Pinpoint the cell where the given text exists, returning its (X, Y) midpoint coordinate. 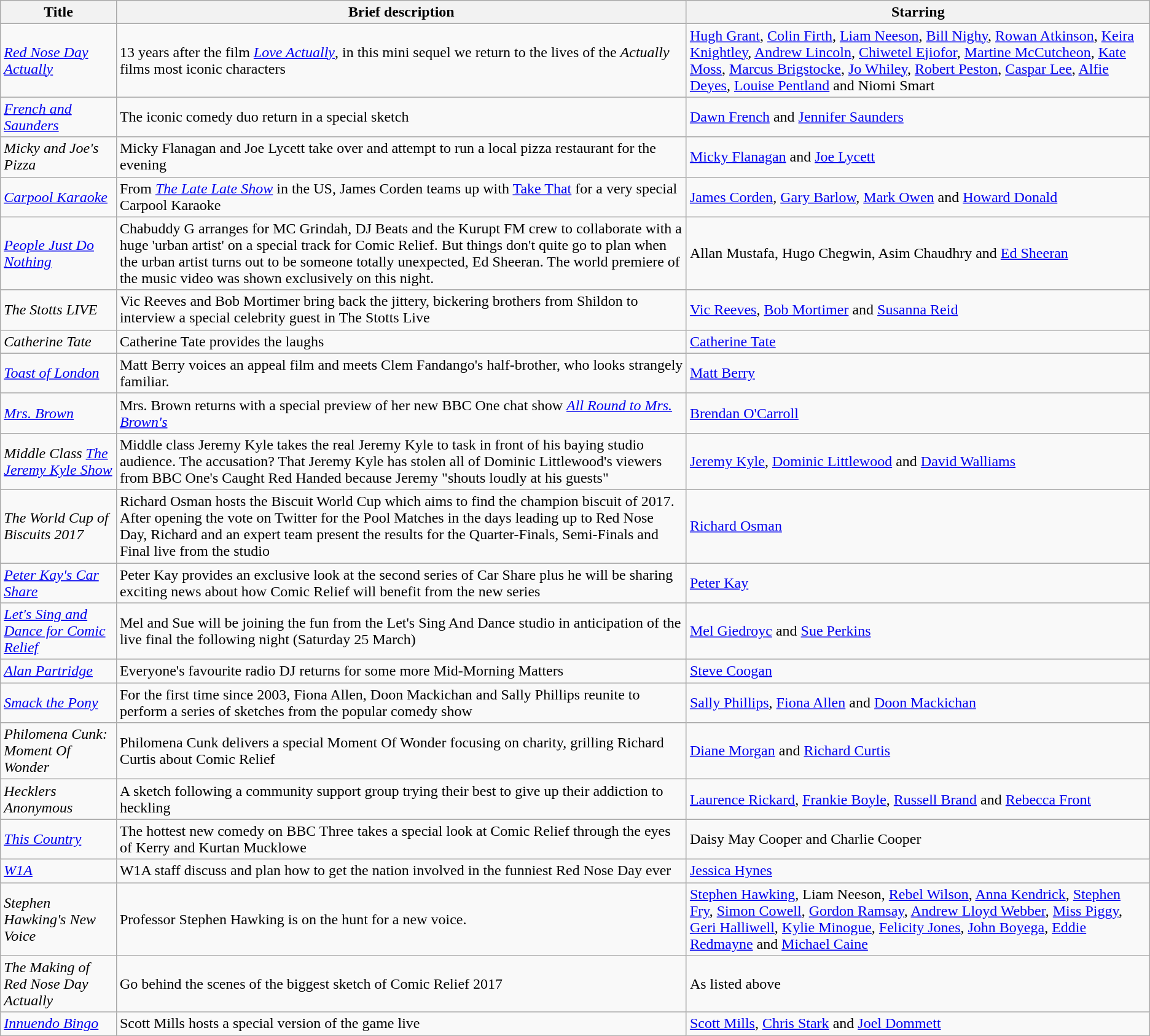
As listed above (918, 984)
Jessica Hynes (918, 871)
Mel and Sue will be joining the fun from the Let's Sing And Dance studio in anticipation of the live final the following night (Saturday 25 March) (401, 631)
Mrs. Brown returns with a special preview of her new BBC One chat show All Round to Mrs. Brown's (401, 413)
Vic Reeves and Bob Mortimer bring back the jittery, bickering brothers from Shildon to interview a special celebrity guest in The Stotts Live (401, 310)
Micky Flanagan and Joe Lycett (918, 157)
The Making of Red Nose Day Actually (59, 984)
Starring (918, 12)
The World Cup of Biscuits 2017 (59, 526)
Diane Morgan and Richard Curtis (918, 751)
Peter Kay (918, 582)
Alan Partridge (59, 671)
13 years after the film Love Actually, in this mini sequel we return to the lives of the Actually films most iconic characters (401, 60)
Scott Mills, Chris Stark and Joel Dommett (918, 1024)
Matt Berry voices an appeal film and meets Clem Fandango's half-brother, who looks strangely familiar. (401, 373)
Stephen Hawking's New Voice (59, 919)
Laurence Rickard, Frankie Boyle, Russell Brand and Rebecca Front (918, 800)
Vic Reeves, Bob Mortimer and Susanna Reid (918, 310)
Richard Osman (918, 526)
Smack the Pony (59, 703)
Micky Flanagan and Joe Lycett take over and attempt to run a local pizza restaurant for the evening (401, 157)
Dawn French and Jennifer Saunders (918, 117)
Philomena Cunk: Moment Of Wonder (59, 751)
Matt Berry (918, 373)
Professor Stephen Hawking is on the hunt for a new voice. (401, 919)
Go behind the scenes of the biggest sketch of Comic Relief 2017 (401, 984)
Allan Mustafa, Hugo Chegwin, Asim Chaudhry and Ed Sheeran (918, 253)
Jeremy Kyle, Dominic Littlewood and David Walliams (918, 461)
Daisy May Cooper and Charlie Cooper (918, 839)
James Corden, Gary Barlow, Mark Owen and Howard Donald (918, 197)
French and Saunders (59, 117)
The iconic comedy duo return in a special sketch (401, 117)
This Country (59, 839)
Steve Coogan (918, 671)
The hottest new comedy on BBC Three takes a special look at Comic Relief through the eyes of Kerry and Kurtan Mucklowe (401, 839)
Scott Mills hosts a special version of the game live (401, 1024)
A sketch following a community support group trying their best to give up their addiction to heckling (401, 800)
Everyone's favourite radio DJ returns for some more Mid-Morning Matters (401, 671)
Philomena Cunk delivers a special Moment Of Wonder focusing on charity, grilling Richard Curtis about Comic Relief (401, 751)
W1A staff discuss and plan how to get the nation involved in the funniest Red Nose Day ever (401, 871)
Mrs. Brown (59, 413)
Let's Sing and Dance for Comic Relief (59, 631)
Middle Class The Jeremy Kyle Show (59, 461)
Peter Kay's Car Share (59, 582)
Catherine Tate provides the laughs (401, 341)
W1A (59, 871)
Innuendo Bingo (59, 1024)
Toast of London (59, 373)
Mel Giedroyc and Sue Perkins (918, 631)
Micky and Joe's Pizza (59, 157)
Red Nose Day Actually (59, 60)
Brendan O'Carroll (918, 413)
People Just Do Nothing (59, 253)
Sally Phillips, Fiona Allen and Doon Mackichan (918, 703)
Carpool Karaoke (59, 197)
From The Late Late Show in the US, James Corden teams up with Take That for a very special Carpool Karaoke (401, 197)
Title (59, 12)
The Stotts LIVE (59, 310)
For the first time since 2003, Fiona Allen, Doon Mackichan and Sally Phillips reunite to perform a series of sketches from the popular comedy show (401, 703)
Brief description (401, 12)
Hecklers Anonymous (59, 800)
